Return the (x, y) coordinate for the center point of the cell that contains the specified text.  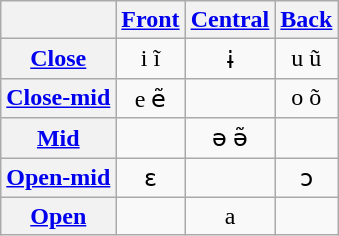
a (230, 216)
Close (58, 59)
ɛ (150, 178)
o õ (306, 98)
Open (58, 216)
Front (150, 20)
Central (230, 20)
i ĩ (150, 59)
ɨ (230, 59)
Close-mid (58, 98)
ə ə̃ (230, 138)
ɔ (306, 178)
u ũ (306, 59)
Back (306, 20)
Mid (58, 138)
Open-mid (58, 178)
e ẽ (150, 98)
